Extract the [x, y] coordinate from the center of the cell holding the provided text.  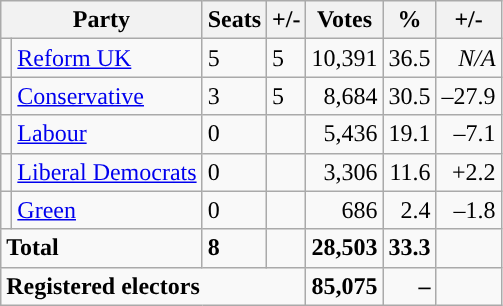
Registered electors [154, 286]
3,306 [344, 172]
–1.8 [468, 210]
–7.1 [468, 134]
686 [344, 210]
85,075 [344, 286]
Conservative [107, 96]
11.6 [410, 172]
28,503 [344, 248]
Party [102, 20]
– [410, 286]
+2.2 [468, 172]
2.4 [410, 210]
19.1 [410, 134]
30.5 [410, 96]
Labour [107, 134]
Seats [234, 20]
Reform UK [107, 58]
Total [102, 248]
Liberal Democrats [107, 172]
36.5 [410, 58]
3 [234, 96]
–27.9 [468, 96]
Votes [344, 20]
33.3 [410, 248]
10,391 [344, 58]
8,684 [344, 96]
5,436 [344, 134]
N/A [468, 58]
8 [234, 248]
% [410, 20]
Green [107, 210]
